Find where the given text appears and provide that cell's center as [x, y] coordinate. 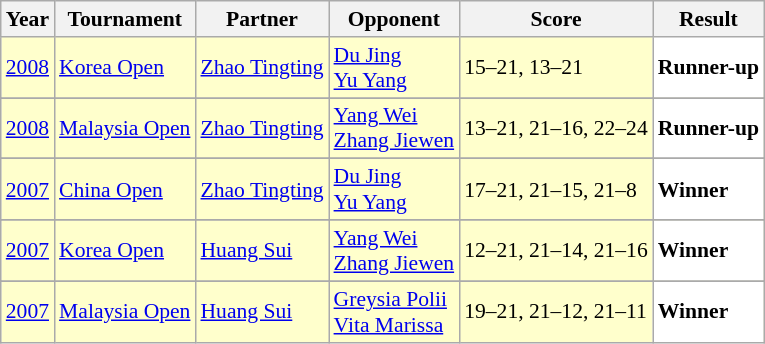
Result [708, 19]
Year [28, 19]
China Open [124, 190]
12–21, 21–14, 21–16 [556, 250]
Score [556, 19]
15–21, 13–21 [556, 68]
19–21, 21–12, 21–11 [556, 312]
17–21, 21–15, 21–8 [556, 190]
13–21, 21–16, 22–24 [556, 128]
Partner [262, 19]
Greysia Polii Vita Marissa [394, 312]
Opponent [394, 19]
Tournament [124, 19]
